Identify which cell holds the provided text, then report its (x, y) central coordinate. 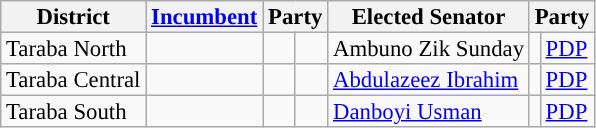
Abdulazeez Ibrahim (429, 80)
Taraba South (74, 112)
Ambuno Zik Sunday (429, 49)
District (74, 17)
Taraba Central (74, 80)
Taraba North (74, 49)
Incumbent (204, 17)
Elected Senator (429, 17)
Danboyi Usman (429, 112)
